Locate the cell with the specified text and output its (X, Y) center coordinate. 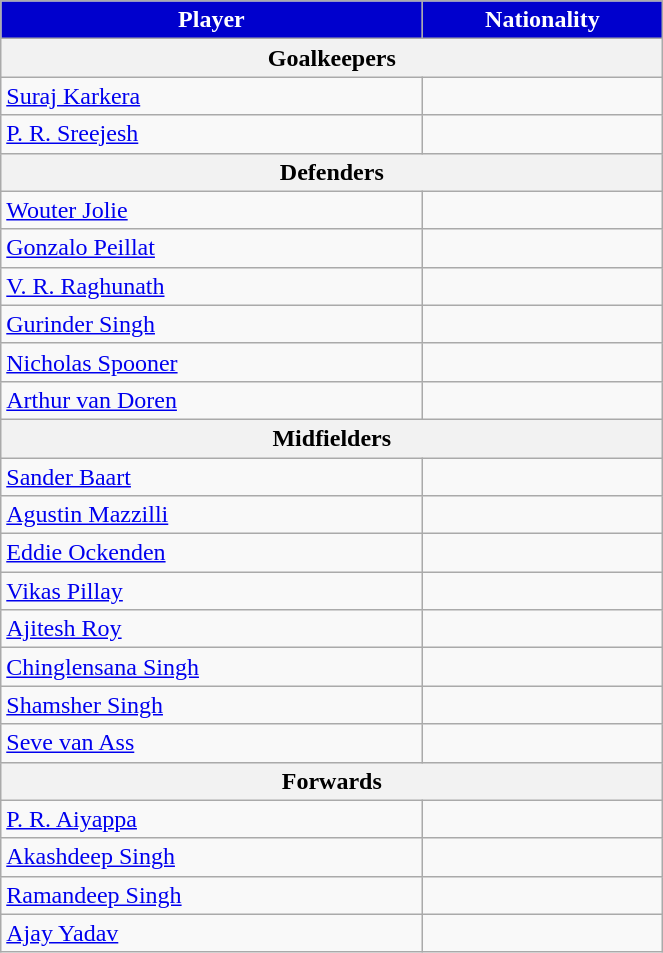
Eddie Ockenden (212, 553)
P. R. Sreejesh (212, 134)
Akashdeep Singh (212, 857)
Wouter Jolie (212, 210)
Ajay Yadav (212, 933)
Gurinder Singh (212, 324)
Shamsher Singh (212, 705)
Midfielders (332, 438)
Gonzalo Peillat (212, 248)
Goalkeepers (332, 58)
P. R. Aiyappa (212, 819)
Ajitesh Roy (212, 629)
Nicholas Spooner (212, 362)
Defenders (332, 172)
Chinglensana Singh (212, 667)
Vikas Pillay (212, 591)
Ramandeep Singh (212, 895)
V. R. Raghunath (212, 286)
Forwards (332, 781)
Player (212, 20)
Agustin Mazzilli (212, 515)
Nationality (542, 20)
Suraj Karkera (212, 96)
Arthur van Doren (212, 400)
Sander Baart (212, 477)
Seve van Ass (212, 743)
